Capture the cell that displays the provided text and extract its (x, y) central coordinate. 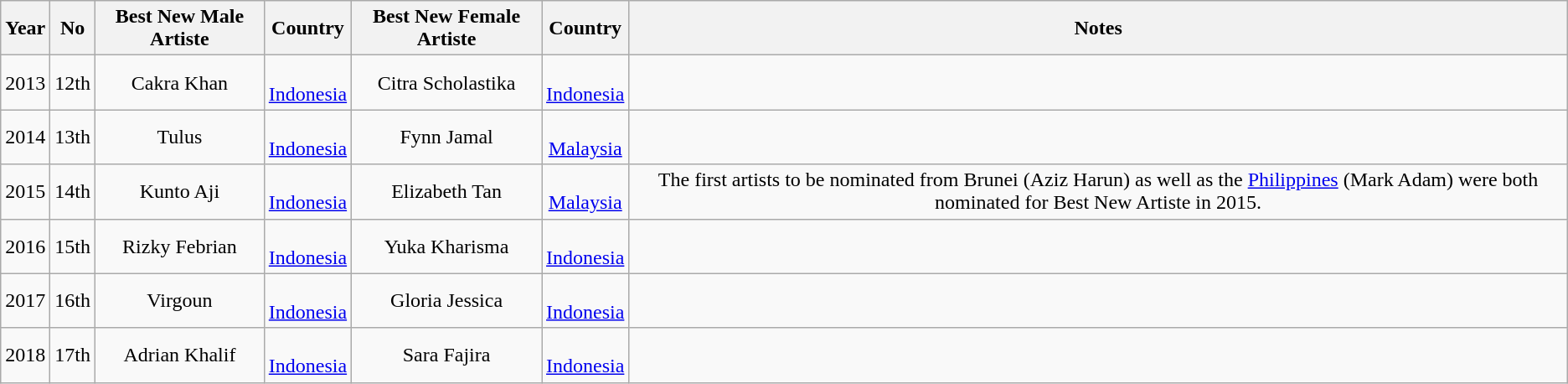
2015 (25, 191)
Year (25, 29)
14th (73, 191)
2017 (25, 300)
Virgoun (180, 300)
Kunto Aji (180, 191)
Adrian Khalif (180, 355)
2014 (25, 138)
Cakra Khan (180, 82)
No (73, 29)
2013 (25, 82)
Notes (1098, 29)
Best New Female Artiste (447, 29)
Rizky Febrian (180, 246)
Tulus (180, 138)
Best New Male Artiste (180, 29)
2016 (25, 246)
Citra Scholastika (447, 82)
13th (73, 138)
15th (73, 246)
Elizabeth Tan (447, 191)
Gloria Jessica (447, 300)
2018 (25, 355)
The first artists to be nominated from Brunei (Aziz Harun) as well as the Philippines (Mark Adam) were both nominated for Best New Artiste in 2015. (1098, 191)
16th (73, 300)
12th (73, 82)
17th (73, 355)
Yuka Kharisma (447, 246)
Fynn Jamal (447, 138)
Sara Fajira (447, 355)
